Return the (x, y) coordinate for the center point of the cell that contains the specified text.  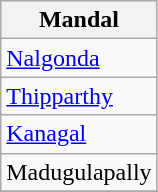
Mandal (79, 20)
Nalgonda (79, 58)
Thipparthy (79, 96)
Madugulapally (79, 172)
Kanagal (79, 134)
